Pinpoint the cell where the given text exists, returning its (x, y) midpoint coordinate. 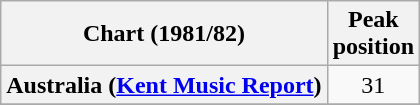
Peakposition (373, 34)
Chart (1981/82) (164, 34)
31 (373, 85)
Australia (Kent Music Report) (164, 85)
